Locate the cell with the specified text and output its (x, y) center coordinate. 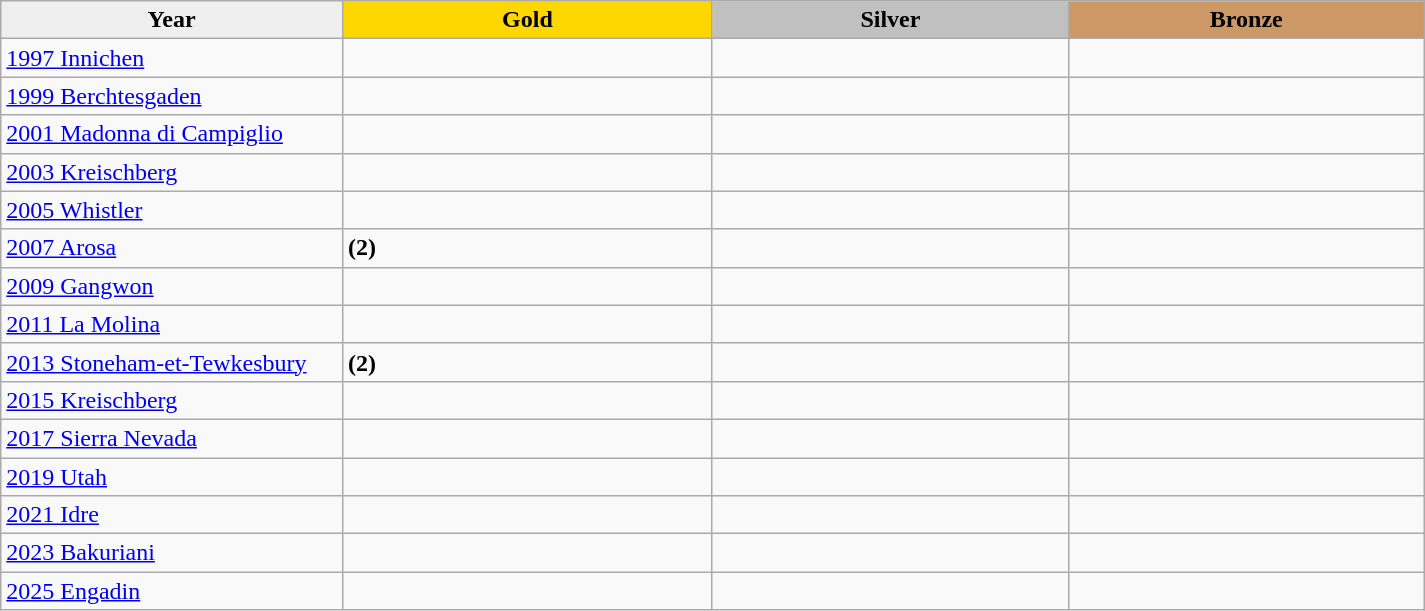
2003 Kreischberg (172, 172)
2009 Gangwon (172, 286)
2023 Bakuriani (172, 553)
2019 Utah (172, 477)
2021 Idre (172, 515)
2025 Engadin (172, 591)
Bronze (1246, 20)
2015 Kreischberg (172, 400)
2011 La Molina (172, 324)
1997 Innichen (172, 58)
2001 Madonna di Campiglio (172, 134)
2005 Whistler (172, 210)
2017 Sierra Nevada (172, 438)
2007 Arosa (172, 248)
2013 Stoneham-et-Tewkesbury (172, 362)
Gold (527, 20)
Year (172, 20)
1999 Berchtesgaden (172, 96)
Silver (890, 20)
